Output the [X, Y] coordinate of the center of the cell containing the given text.  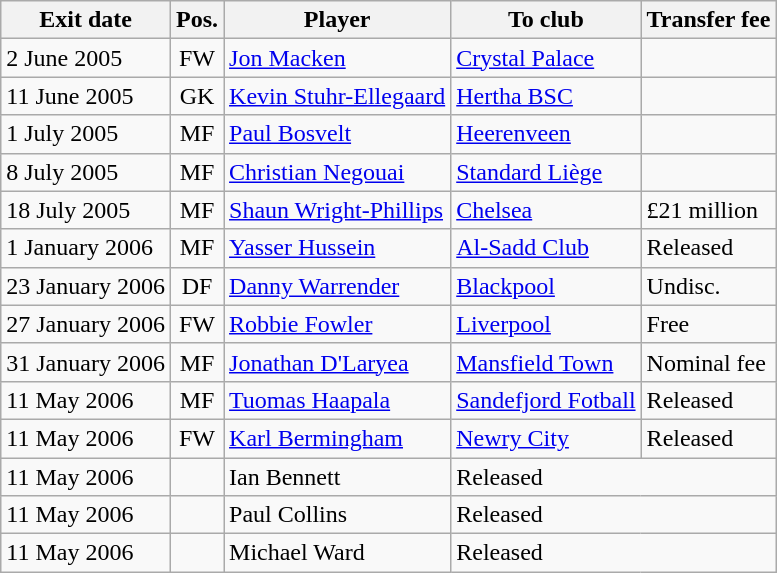
Heerenveen [546, 134]
Yasser Hussein [338, 248]
Free [708, 324]
To club [546, 20]
11 June 2005 [86, 96]
Standard Liège [546, 172]
Blackpool [546, 286]
1 July 2005 [86, 134]
£21 million [708, 210]
Christian Negouai [338, 172]
Michael Ward [338, 553]
2 June 2005 [86, 58]
1 January 2006 [86, 248]
GK [196, 96]
Tuomas Haapala [338, 400]
27 January 2006 [86, 324]
Pos. [196, 20]
Undisc. [708, 286]
Jon Macken [338, 58]
8 July 2005 [86, 172]
Liverpool [546, 324]
Newry City [546, 438]
Kevin Stuhr-Ellegaard [338, 96]
Transfer fee [708, 20]
Karl Bermingham [338, 438]
Ian Bennett [338, 477]
DF [196, 286]
Hertha BSC [546, 96]
23 January 2006 [86, 286]
Exit date [86, 20]
Danny Warrender [338, 286]
31 January 2006 [86, 362]
Paul Collins [338, 515]
Mansfield Town [546, 362]
Crystal Palace [546, 58]
18 July 2005 [86, 210]
Chelsea [546, 210]
Player [338, 20]
Shaun Wright-Phillips [338, 210]
Paul Bosvelt [338, 134]
Nominal fee [708, 362]
Sandefjord Fotball [546, 400]
Robbie Fowler [338, 324]
Jonathan D'Laryea [338, 362]
Al-Sadd Club [546, 248]
